Output the [x, y] coordinate of the center of the cell containing the given text.  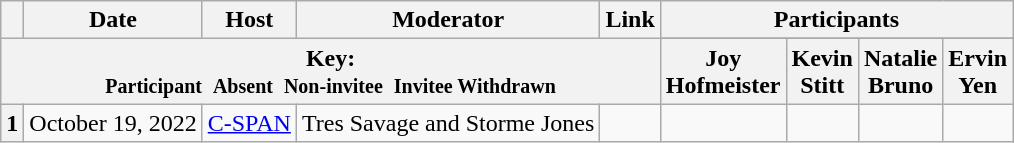
1 [12, 123]
Kevin Stitt [822, 72]
Key: Participant Absent Non-invitee Invitee Withdrawn [331, 72]
JoyHofmeister [723, 72]
Host [249, 20]
October 19, 2022 [113, 123]
Participants [836, 20]
ErvinYen [978, 72]
Date [113, 20]
C-SPAN [249, 123]
Tres Savage and Storme Jones [448, 123]
Link [630, 20]
Moderator [448, 20]
NatalieBruno [900, 72]
